Determine the [x, y] coordinate at the center of the cell enclosing the given text.  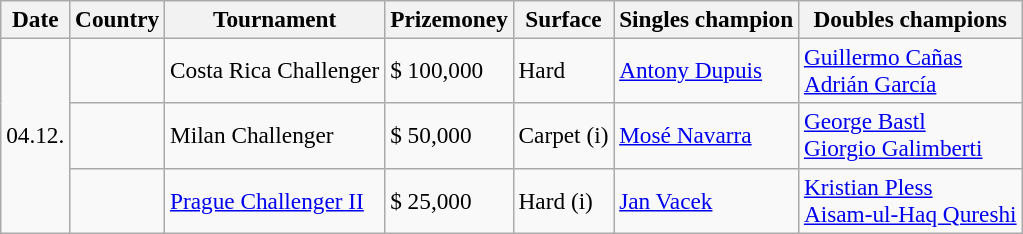
Costa Rica Challenger [275, 70]
Singles champion [706, 19]
Milan Challenger [275, 136]
Jan Vacek [706, 200]
Carpet (i) [564, 136]
Hard (i) [564, 200]
Country [118, 19]
Surface [564, 19]
Prague Challenger II [275, 200]
George Bastl Giorgio Galimberti [910, 136]
Date [36, 19]
Guillermo Cañas Adrián García [910, 70]
$ 100,000 [449, 70]
$ 50,000 [449, 136]
Tournament [275, 19]
Doubles champions [910, 19]
Mosé Navarra [706, 136]
Kristian Pless Aisam-ul-Haq Qureshi [910, 200]
$ 25,000 [449, 200]
Prizemoney [449, 19]
Antony Dupuis [706, 70]
Hard [564, 70]
04.12. [36, 135]
